Capture the cell that displays the provided text and extract its [X, Y] central coordinate. 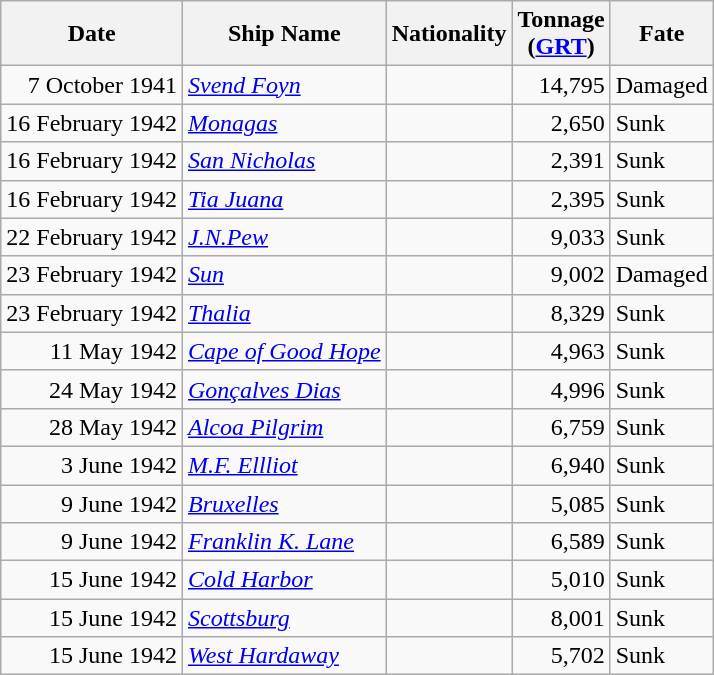
22 February 1942 [92, 237]
Thalia [284, 313]
11 May 1942 [92, 351]
Cold Harbor [284, 580]
14,795 [561, 85]
J.N.Pew [284, 237]
Ship Name [284, 34]
3 June 1942 [92, 465]
7 October 1941 [92, 85]
9,033 [561, 237]
Cape of Good Hope [284, 351]
M.F. Ellliot [284, 465]
4,996 [561, 389]
8,329 [561, 313]
Scottsburg [284, 618]
Date [92, 34]
Tonnage(GRT) [561, 34]
San Nicholas [284, 161]
Gonçalves Dias [284, 389]
Franklin K. Lane [284, 542]
Sun [284, 275]
Svend Foyn [284, 85]
Tia Juana [284, 199]
24 May 1942 [92, 389]
5,085 [561, 503]
Nationality [449, 34]
28 May 1942 [92, 427]
6,940 [561, 465]
5,702 [561, 656]
6,759 [561, 427]
Fate [662, 34]
Alcoa Pilgrim [284, 427]
Monagas [284, 123]
2,391 [561, 161]
8,001 [561, 618]
West Hardaway [284, 656]
Bruxelles [284, 503]
6,589 [561, 542]
9,002 [561, 275]
4,963 [561, 351]
2,395 [561, 199]
2,650 [561, 123]
5,010 [561, 580]
